Scan for the cell matching the given text and deliver its [x, y] coordinate at center. 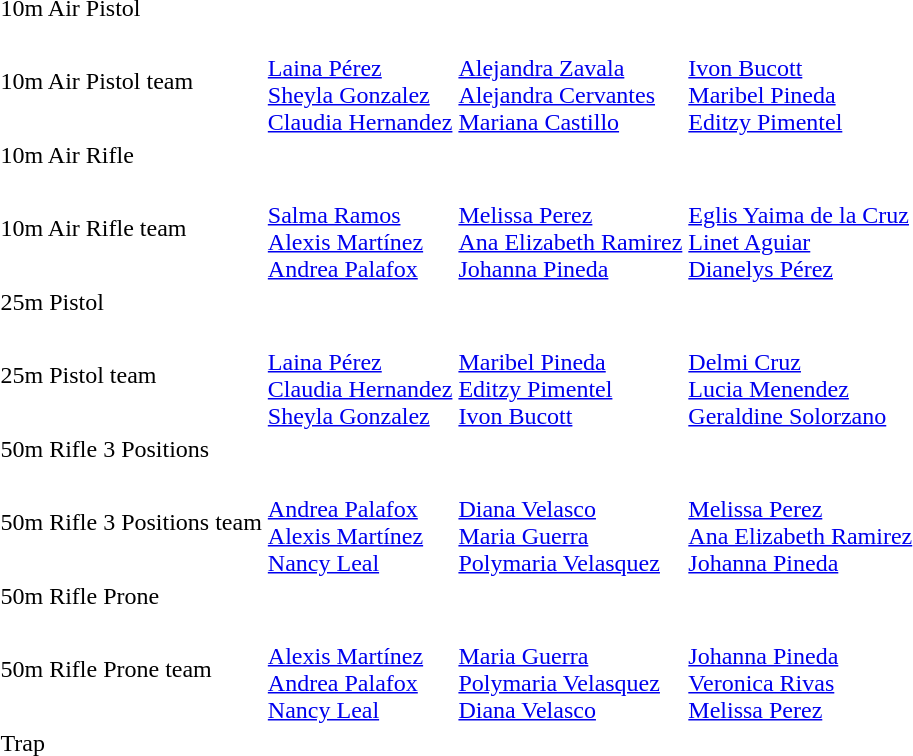
Maria GuerraPolymaria VelasquezDiana Velasco [570, 670]
Alexis MartínezAndrea PalafoxNancy Leal [360, 670]
Alejandra ZavalaAlejandra CervantesMariana Castillo [570, 82]
Laina PérezClaudia HernandezSheyla Gonzalez [360, 376]
Laina PérezSheyla GonzalezClaudia Hernandez [360, 82]
Melissa PerezAna Elizabeth RamirezJohanna Pineda [570, 228]
Salma RamosAlexis MartínezAndrea Palafox [360, 228]
Diana VelascoMaria GuerraPolymaria Velasquez [570, 522]
Maribel PinedaEditzy PimentelIvon Bucott [570, 376]
Andrea PalafoxAlexis MartínezNancy Leal [360, 522]
